For the text-containing cell, return its midpoint in (x, y) coordinate format. 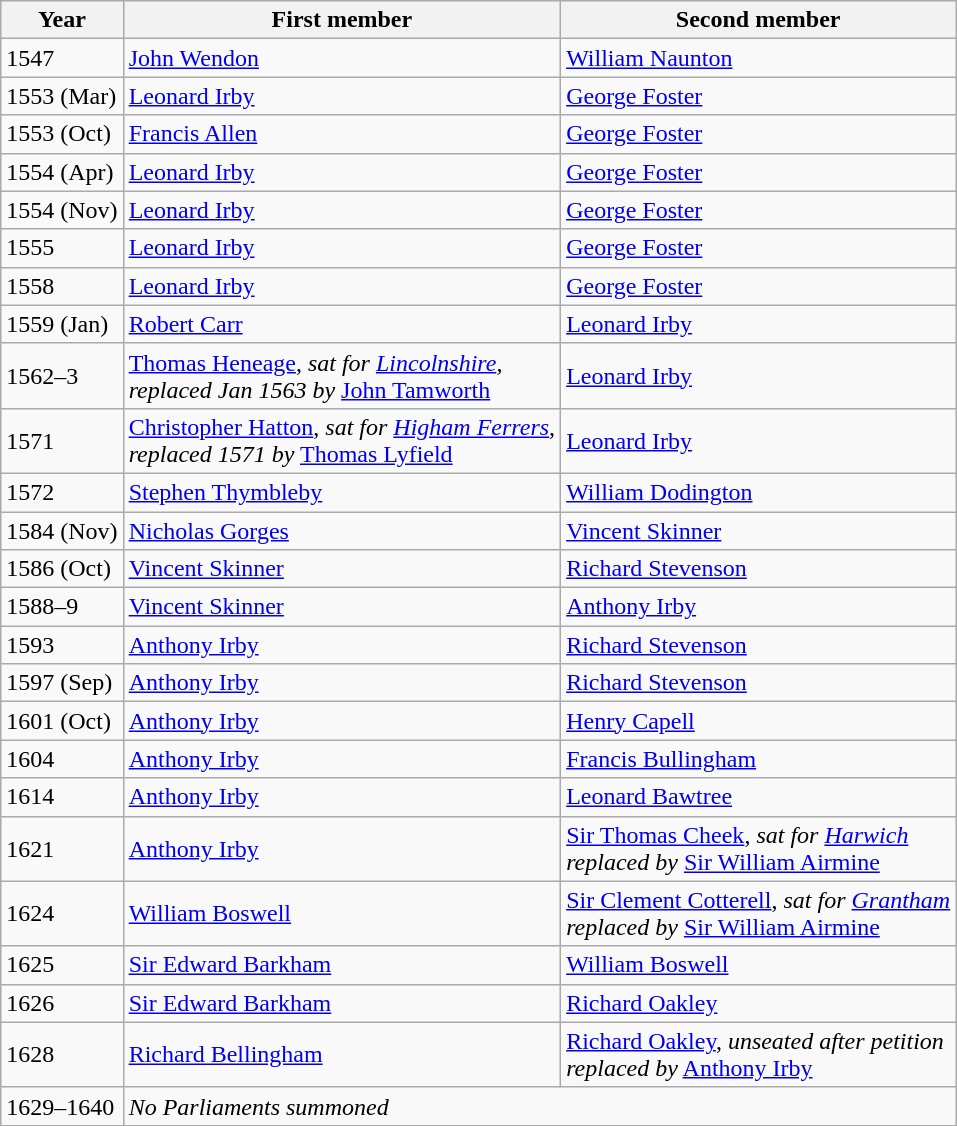
Second member (758, 20)
1593 (62, 645)
Richard Oakley (758, 1003)
1588–9 (62, 607)
William Dodington (758, 492)
John Wendon (342, 58)
Christopher Hatton, sat for Higham Ferrers, replaced 1571 by Thomas Lyfield (342, 440)
Robert Carr (342, 324)
1554 (Nov) (62, 210)
Sir Thomas Cheek, sat for Harwich replaced by Sir William Airmine (758, 848)
First member (342, 20)
1584 (Nov) (62, 531)
Richard Oakley, unseated after petition replaced by Anthony Irby (758, 1054)
1554 (Apr) (62, 172)
1625 (62, 965)
Stephen Thymbleby (342, 492)
1555 (62, 248)
No Parliaments summoned (540, 1106)
1604 (62, 759)
1626 (62, 1003)
1572 (62, 492)
1558 (62, 286)
1553 (Oct) (62, 134)
1628 (62, 1054)
1571 (62, 440)
Leonard Bawtree (758, 797)
1547 (62, 58)
Year (62, 20)
1597 (Sep) (62, 683)
1624 (62, 914)
1586 (Oct) (62, 569)
Sir Clement Cotterell, sat for Grantham replaced by Sir William Airmine (758, 914)
Henry Capell (758, 721)
1559 (Jan) (62, 324)
1629–1640 (62, 1106)
Francis Bullingham (758, 759)
Nicholas Gorges (342, 531)
Richard Bellingham (342, 1054)
1562–3 (62, 376)
1601 (Oct) (62, 721)
1614 (62, 797)
Francis Allen (342, 134)
Thomas Heneage, sat for Lincolnshire, replaced Jan 1563 by John Tamworth (342, 376)
William Naunton (758, 58)
1621 (62, 848)
1553 (Mar) (62, 96)
